Capture the cell that displays the provided text and extract its [X, Y] central coordinate. 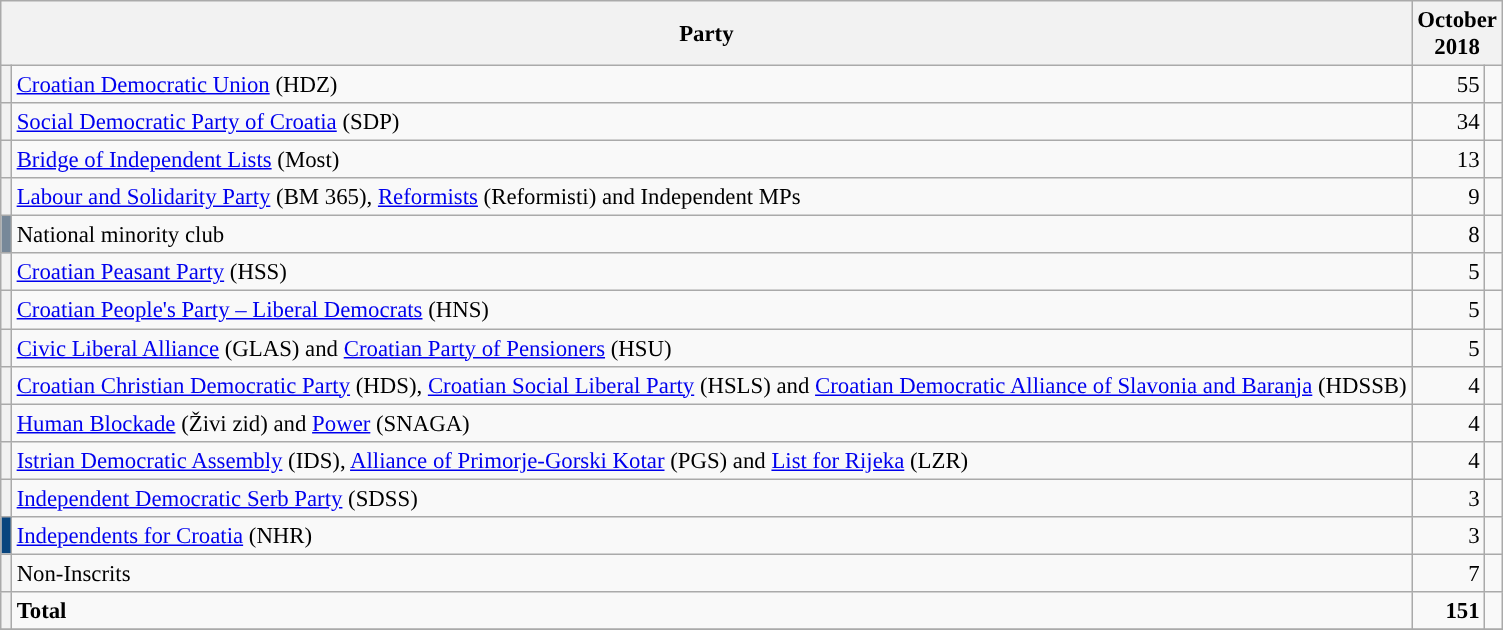
Civic Liberal Alliance (GLAS) and Croatian Party of Pensioners (HSU) [712, 348]
Labour and Solidarity Party (BM 365), Reformists (Reformisti) and Independent MPs [712, 197]
8 [1448, 235]
Independent Democratic Serb Party (SDSS) [712, 498]
Human Blockade (Živi zid) and Power (SNAGA) [712, 423]
National minority club [712, 235]
Croatian Peasant Party (HSS) [712, 273]
Bridge of Independent Lists (Most) [712, 160]
Total [712, 611]
Independents for Croatia (NHR) [712, 536]
55 [1448, 85]
Social Democratic Party of Croatia (SDP) [712, 122]
13 [1448, 160]
Party [706, 34]
Non-Inscrits [712, 573]
Istrian Democratic Assembly (IDS), Alliance of Primorje-Gorski Kotar (PGS) and List for Rijeka (LZR) [712, 460]
151 [1448, 611]
Croatian Christian Democratic Party (HDS), Croatian Social Liberal Party (HSLS) and Croatian Democratic Alliance of Slavonia and Baranja (HDSSB) [712, 385]
34 [1448, 122]
7 [1448, 573]
Croatian Democratic Union (HDZ) [712, 85]
9 [1448, 197]
Croatian People's Party – Liberal Democrats (HNS) [712, 310]
October 2018 [1457, 34]
